Locate the cell with the specified text and output its [x, y] center coordinate. 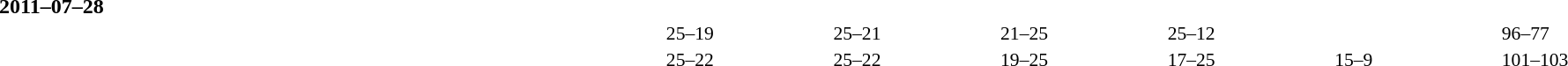
25–19 [747, 33]
21–25 [1082, 33]
25–12 [1249, 33]
25–21 [915, 33]
